For the text-containing cell, return its midpoint in (X, Y) coordinate format. 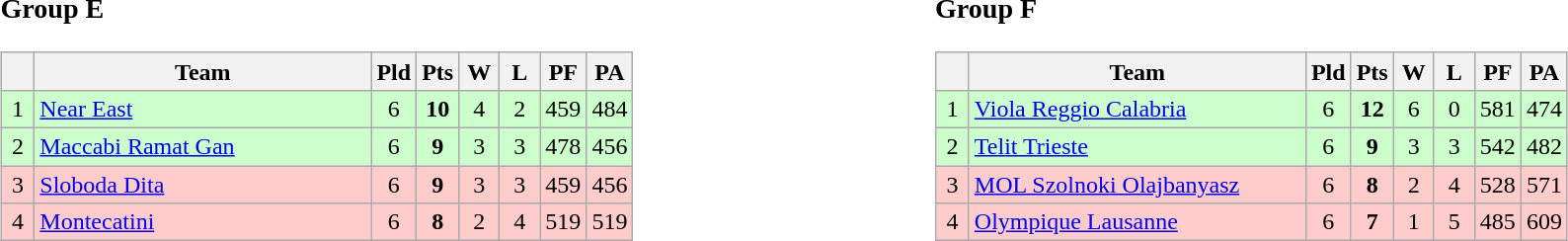
12 (1372, 109)
Montecatini (203, 222)
5 (1453, 222)
528 (1497, 185)
484 (610, 109)
581 (1497, 109)
542 (1497, 147)
474 (1544, 109)
478 (563, 147)
0 (1453, 109)
Telit Trieste (1137, 147)
Near East (203, 109)
Maccabi Ramat Gan (203, 147)
485 (1497, 222)
609 (1544, 222)
482 (1544, 147)
MOL Szolnoki Olajbanyasz (1137, 185)
571 (1544, 185)
Olympique Lausanne (1137, 222)
Viola Reggio Calabria (1137, 109)
7 (1372, 222)
Sloboda Dita (203, 185)
10 (438, 109)
